Extract the [x, y] coordinate from the center of the cell holding the provided text.  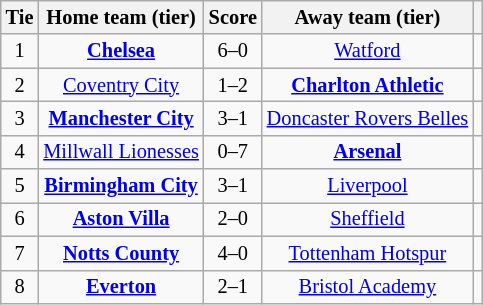
Manchester City [120, 118]
Tie [20, 17]
2–1 [233, 287]
Charlton Athletic [368, 85]
Everton [120, 287]
Arsenal [368, 152]
3 [20, 118]
Away team (tier) [368, 17]
1–2 [233, 85]
4–0 [233, 253]
Watford [368, 51]
2 [20, 85]
6–0 [233, 51]
Sheffield [368, 219]
Birmingham City [120, 186]
5 [20, 186]
8 [20, 287]
2–0 [233, 219]
Doncaster Rovers Belles [368, 118]
Coventry City [120, 85]
Bristol Academy [368, 287]
7 [20, 253]
6 [20, 219]
Liverpool [368, 186]
Score [233, 17]
Millwall Lionesses [120, 152]
Home team (tier) [120, 17]
Tottenham Hotspur [368, 253]
4 [20, 152]
Notts County [120, 253]
Aston Villa [120, 219]
1 [20, 51]
0–7 [233, 152]
Chelsea [120, 51]
